Return (X, Y) of the center of cell containing provided text 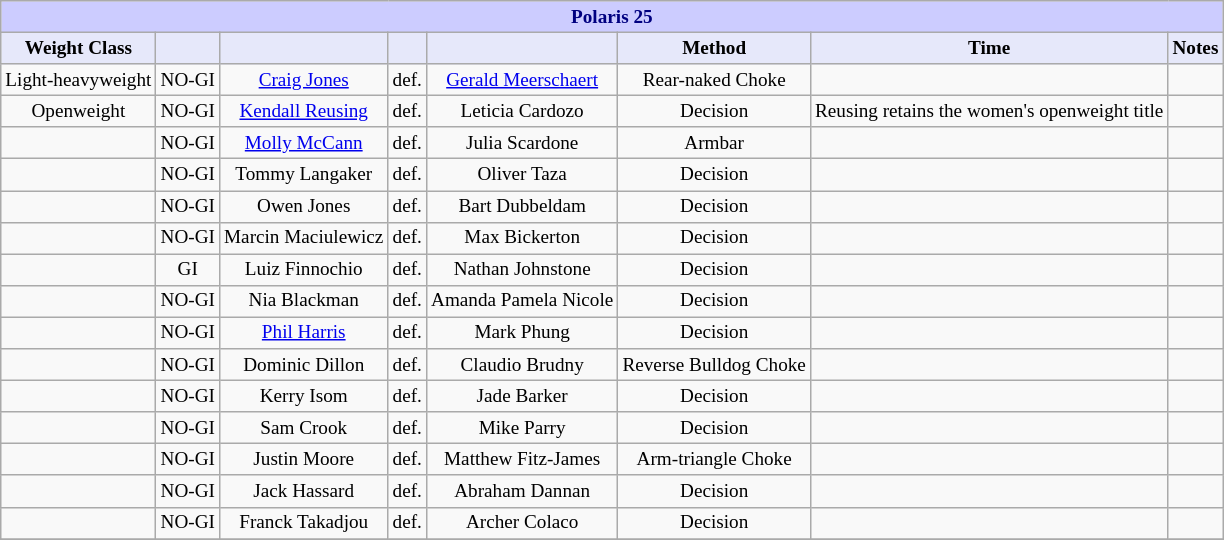
Jade Barker (522, 396)
Franck Takadjou (304, 523)
Method (714, 48)
Mike Parry (522, 428)
Nia Blackman (304, 301)
Weight Class (78, 48)
Sam Crook (304, 428)
Abraham Dannan (522, 491)
Tommy Langaker (304, 175)
Jack Hassard (304, 491)
Bart Dubbeldam (522, 206)
Max Bickerton (522, 238)
Luiz Finnochio (304, 270)
Armbar (714, 143)
Craig Jones (304, 80)
Mark Phung (522, 333)
Polaris 25 (612, 17)
Time (989, 48)
Dominic Dillon (304, 365)
Nathan Johnstone (522, 270)
Oliver Taza (522, 175)
Openweight (78, 111)
GI (188, 270)
Reverse Bulldog Choke (714, 365)
Julia Scardone (522, 143)
Notes (1196, 48)
Owen Jones (304, 206)
Phil Harris (304, 333)
Rear-naked Choke (714, 80)
Kerry Isom (304, 396)
Marcin Maciulewicz (304, 238)
Archer Colaco (522, 523)
Light-heavyweight (78, 80)
Amanda Pamela Nicole (522, 301)
Justin Moore (304, 460)
Matthew Fitz-James (522, 460)
Arm-triangle Choke (714, 460)
Reusing retains the women's openweight title (989, 111)
Molly McCann (304, 143)
Kendall Reusing (304, 111)
Claudio Brudny (522, 365)
Gerald Meerschaert (522, 80)
Leticia Cardozo (522, 111)
